Provide the (X, Y) coordinate of the cell's center where the given text is located.  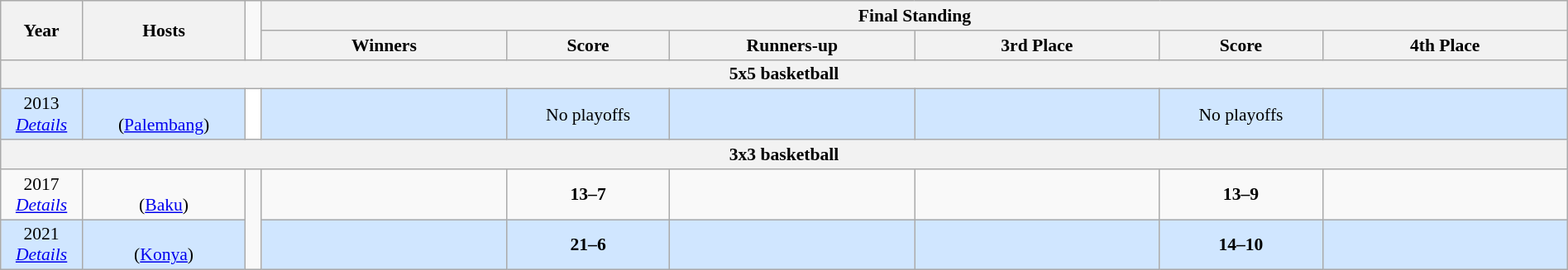
5x5 basketball (784, 74)
4th Place (1445, 45)
13–7 (587, 195)
13–9 (1241, 195)
(Palembang) (164, 114)
(Konya) (164, 244)
3x3 basketball (784, 154)
21–6 (587, 244)
3rd Place (1037, 45)
Final Standing (915, 16)
Winners (384, 45)
Year (41, 30)
14–10 (1241, 244)
2021 Details (41, 244)
Hosts (164, 30)
(Baku) (164, 195)
Runners-up (792, 45)
2013 Details (41, 114)
2017 Details (41, 195)
